For the text-containing cell, return its midpoint in [X, Y] coordinate format. 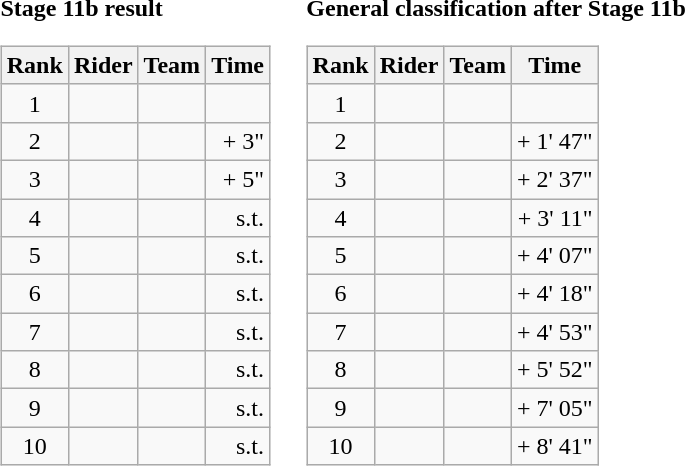
+ 2' 37" [554, 179]
+ 4' 07" [554, 256]
+ 3" [238, 141]
+ 5" [238, 179]
+ 8' 41" [554, 446]
+ 4' 53" [554, 332]
+ 3' 11" [554, 217]
+ 7' 05" [554, 408]
+ 5' 52" [554, 370]
+ 1' 47" [554, 141]
+ 4' 18" [554, 294]
